Return (X, Y) of the center of cell containing provided text 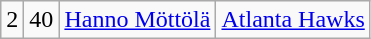
40 (42, 20)
2 (12, 20)
Hanno Möttölä (138, 20)
Atlanta Hawks (293, 20)
